Scan for the cell matching the given text and deliver its [X, Y] coordinate at center. 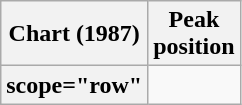
Peakposition [194, 34]
scope="row" [74, 85]
Chart (1987) [74, 34]
